Provide the (X, Y) coordinate of the cell's center where the given text is located.  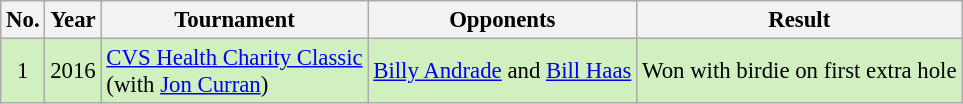
Result (800, 20)
Billy Andrade and Bill Haas (502, 72)
No. (23, 20)
Tournament (234, 20)
CVS Health Charity Classic(with Jon Curran) (234, 72)
Year (73, 20)
Won with birdie on first extra hole (800, 72)
1 (23, 72)
Opponents (502, 20)
2016 (73, 72)
